For the text-containing cell, return its midpoint in (X, Y) coordinate format. 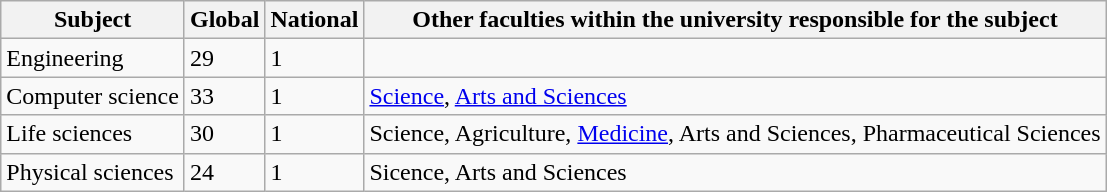
24 (224, 172)
Sicence, Arts and Sciences (735, 172)
29 (224, 58)
Computer science (93, 96)
Science, Arts and Sciences (735, 96)
30 (224, 134)
33 (224, 96)
Life sciences (93, 134)
National (314, 20)
Global (224, 20)
Other faculties within the university responsible for the subject (735, 20)
Engineering (93, 58)
Physical sciences (93, 172)
Science, Agriculture, Medicine, Arts and Sciences, Pharmaceutical Sciences (735, 134)
Subject (93, 20)
